Find where the given text appears and provide that cell's center as (X, Y) coordinate. 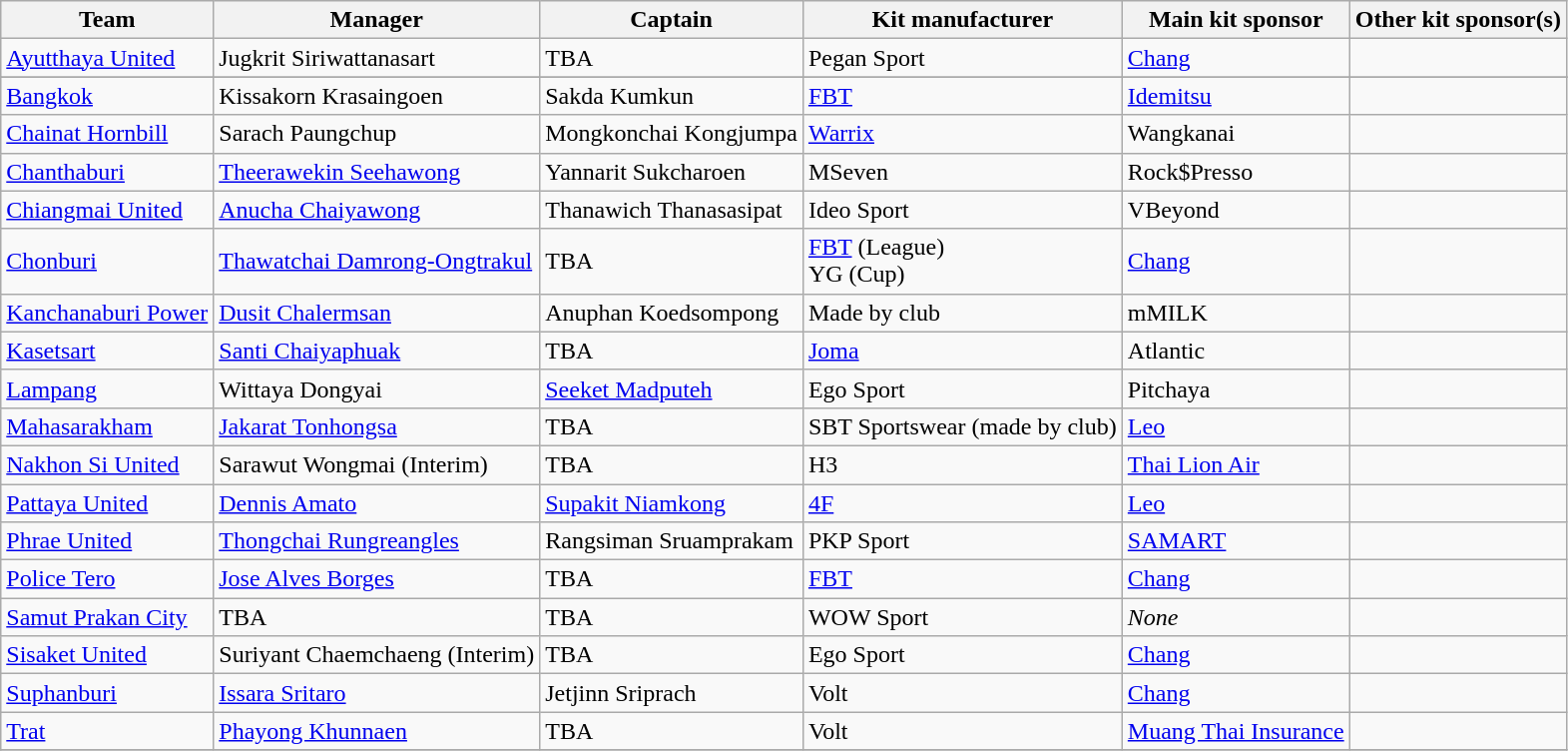
Supakit Niamkong (672, 502)
Jetjinn Sriprach (672, 693)
Wittaya Dongyai (377, 388)
Manager (377, 20)
WOW Sport (962, 617)
Issara Sritaro (377, 693)
Santi Chaiyaphuak (377, 351)
Jakarat Tonhongsa (377, 426)
Bangkok (108, 96)
Chiangmai United (108, 210)
Phrae United (108, 541)
Rock$Presso (1236, 172)
SAMART (1236, 541)
Main kit sponsor (1236, 20)
Ayutthaya United (108, 58)
Chanthaburi (108, 172)
Chonburi (108, 262)
Dennis Amato (377, 502)
Chainat Hornbill (108, 134)
Kit manufacturer (962, 20)
Thanawich Thanasasipat (672, 210)
Wangkanai (1236, 134)
Suriyant Chaemchaeng (Interim) (377, 655)
Yannarit Sukcharoen (672, 172)
Atlantic (1236, 351)
Joma (962, 351)
Pegan Sport (962, 58)
Lampang (108, 388)
Sakda Kumkun (672, 96)
Thongchai Rungreangles (377, 541)
Team (108, 20)
Kasetsart (108, 351)
Nakhon Si United (108, 464)
Kanchanaburi Power (108, 313)
PKP Sport (962, 541)
Jugkrit Siriwattanasart (377, 58)
Rangsiman Sruamprakam (672, 541)
Sarawut Wongmai (Interim) (377, 464)
Mahasarakham (108, 426)
Thawatchai Damrong-Ongtrakul (377, 262)
mMILK (1236, 313)
Idemitsu (1236, 96)
Anucha Chaiyawong (377, 210)
Made by club (962, 313)
Thai Lion Air (1236, 464)
Ideo Sport (962, 210)
MSeven (962, 172)
H3 (962, 464)
Police Tero (108, 579)
Sisaket United (108, 655)
Other kit sponsor(s) (1457, 20)
Suphanburi (108, 693)
Theerawekin Seehawong (377, 172)
SBT Sportswear (made by club) (962, 426)
Pattaya United (108, 502)
Dusit Chalermsan (377, 313)
FBT (League) YG (Cup) (962, 262)
Samut Prakan City (108, 617)
Phayong Khunnaen (377, 731)
Jose Alves Borges (377, 579)
Muang Thai Insurance (1236, 731)
Warrix (962, 134)
Mongkonchai Kongjumpa (672, 134)
Seeket Madputeh (672, 388)
Sarach Paungchup (377, 134)
None (1236, 617)
VBeyond (1236, 210)
Anuphan Koedsompong (672, 313)
Captain (672, 20)
Pitchaya (1236, 388)
Kissakorn Krasaingoen (377, 96)
Trat (108, 731)
4F (962, 502)
